Detect which cell encompasses the target text, then output its (X, Y) center coordinate. 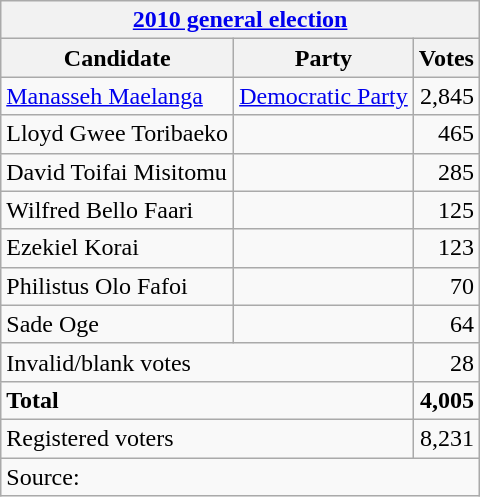
Source: (240, 477)
125 (446, 210)
123 (446, 248)
Sade Oge (118, 324)
David Toifai Misitomu (118, 172)
Registered voters (208, 438)
Ezekiel Korai (118, 248)
Wilfred Bello Faari (118, 210)
Candidate (118, 58)
Philistus Olo Fafoi (118, 286)
Party (324, 58)
285 (446, 172)
2,845 (446, 96)
Lloyd Gwee Toribaeko (118, 134)
Invalid/blank votes (208, 362)
465 (446, 134)
64 (446, 324)
4,005 (446, 400)
2010 general election (240, 20)
8,231 (446, 438)
Votes (446, 58)
Democratic Party (324, 96)
28 (446, 362)
Total (208, 400)
70 (446, 286)
Manasseh Maelanga (118, 96)
